Capture the cell that displays the provided text and extract its [x, y] central coordinate. 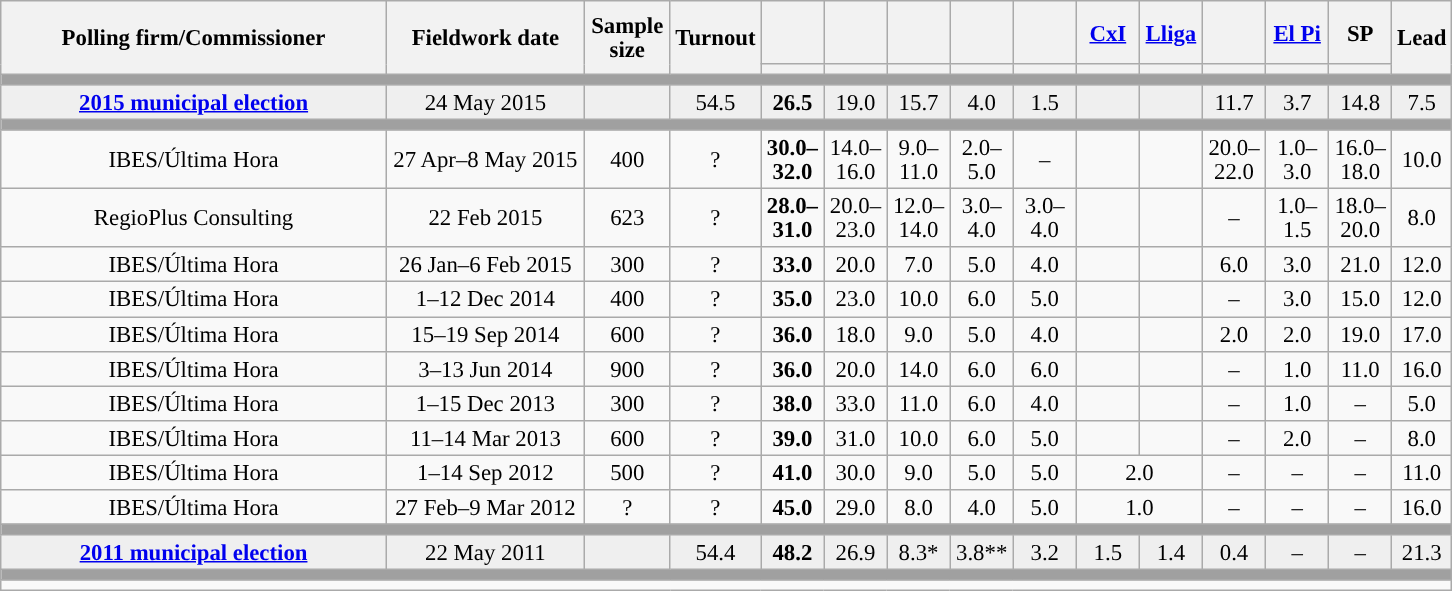
45.0 [792, 508]
0.4 [1234, 552]
Lliga [1170, 32]
623 [627, 218]
54.5 [716, 102]
30.0–32.0 [792, 160]
16.0–18.0 [1360, 160]
3.8** [982, 552]
14.0–16.0 [856, 160]
7.0 [918, 266]
7.5 [1422, 102]
1–12 Dec 2014 [485, 300]
15.0 [1360, 300]
1–15 Dec 2013 [485, 404]
1.0–3.0 [1298, 160]
35.0 [792, 300]
17.0 [1422, 334]
26 Jan–6 Feb 2015 [485, 266]
RegioPlus Consulting [194, 218]
11–14 Mar 2013 [485, 438]
14.8 [1360, 102]
3.2 [1044, 552]
15.7 [918, 102]
9.0–11.0 [918, 160]
14.0 [918, 368]
26.5 [792, 102]
20.0–22.0 [1234, 160]
29.0 [856, 508]
1.0–1.5 [1298, 218]
Lead [1422, 38]
39.0 [792, 438]
1–14 Sep 2012 [485, 472]
8.3* [918, 552]
27 Apr–8 May 2015 [485, 160]
12.0–14.0 [918, 218]
54.4 [716, 552]
24 May 2015 [485, 102]
22 May 2011 [485, 552]
21.3 [1422, 552]
18.0–20.0 [1360, 218]
500 [627, 472]
22 Feb 2015 [485, 218]
41.0 [792, 472]
27 Feb–9 Mar 2012 [485, 508]
30.0 [856, 472]
Sample size [627, 38]
Turnout [716, 38]
28.0–31.0 [792, 218]
26.9 [856, 552]
18.0 [856, 334]
900 [627, 368]
15–19 Sep 2014 [485, 334]
El Pi [1298, 32]
21.0 [1360, 266]
1.4 [1170, 552]
3.7 [1298, 102]
20.0–23.0 [856, 218]
23.0 [856, 300]
2011 municipal election [194, 552]
Fieldwork date [485, 38]
31.0 [856, 438]
Polling firm/Commissioner [194, 38]
38.0 [792, 404]
48.2 [792, 552]
3–13 Jun 2014 [485, 368]
11.7 [1234, 102]
2015 municipal election [194, 102]
CxI [1108, 32]
2.0–5.0 [982, 160]
SP [1360, 32]
